Return the [X, Y] coordinate for the center point of the cell that contains the specified text.  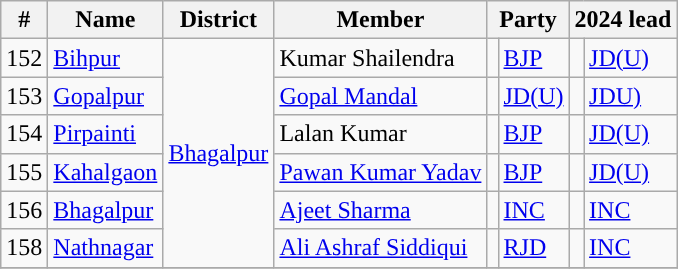
RJD [534, 248]
158 [24, 248]
2024 lead [623, 20]
Pawan Kumar Yadav [380, 172]
Kahalgaon [106, 172]
Member [380, 20]
Nathnagar [106, 248]
Name [106, 20]
Kumar Shailendra [380, 58]
Party [528, 20]
JDU) [630, 96]
152 [24, 58]
155 [24, 172]
Ajeet Sharma [380, 210]
Pirpainti [106, 134]
154 [24, 134]
156 [24, 210]
Gopalpur [106, 96]
Gopal Mandal [380, 96]
# [24, 20]
153 [24, 96]
Ali Ashraf Siddiqui [380, 248]
Lalan Kumar [380, 134]
District [218, 20]
Bihpur [106, 58]
